Determine the [X, Y] coordinate at the center of the cell enclosing the given text.  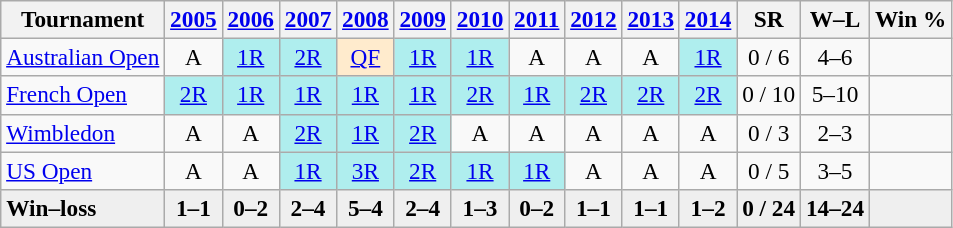
2014 [708, 19]
1–3 [480, 208]
US Open [83, 170]
2006 [250, 19]
2011 [537, 19]
W–L [836, 19]
3–5 [836, 170]
4–6 [836, 57]
0 / 5 [769, 170]
0 / 24 [769, 208]
0 / 3 [769, 133]
French Open [83, 95]
Wimbledon [83, 133]
2–3 [836, 133]
Tournament [83, 19]
2007 [308, 19]
2010 [480, 19]
SR [769, 19]
0 / 6 [769, 57]
0 / 10 [769, 95]
2013 [650, 19]
2005 [194, 19]
Win–loss [83, 208]
Win % [911, 19]
1–2 [708, 208]
QF [366, 57]
Australian Open [83, 57]
14–24 [836, 208]
3R [366, 170]
2008 [366, 19]
5–4 [366, 208]
2009 [422, 19]
2012 [594, 19]
5–10 [836, 95]
